Search for the cell housing the specified text and yield its (X, Y) center coordinate. 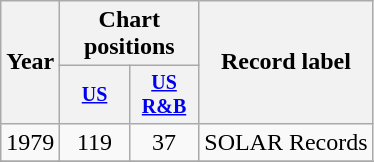
1979 (30, 142)
Year (30, 62)
USR&B (164, 94)
Record label (286, 62)
Chart positions (130, 34)
119 (94, 142)
SOLAR Records (286, 142)
37 (164, 142)
US (94, 94)
